Identify which cell holds the provided text, then report its [x, y] central coordinate. 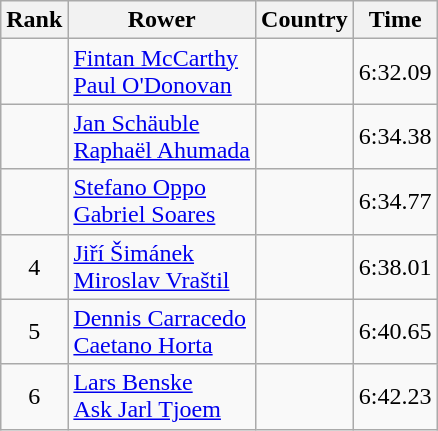
Rower [162, 20]
6:34.77 [395, 202]
6:42.23 [395, 396]
Jan SchäubleRaphaël Ahumada [162, 136]
Jiří ŠimánekMiroslav Vraštil [162, 266]
6:34.38 [395, 136]
Time [395, 20]
6:32.09 [395, 72]
5 [34, 332]
Lars BenskeAsk Jarl Tjoem [162, 396]
Country [305, 20]
Dennis CarracedoCaetano Horta [162, 332]
6:40.65 [395, 332]
6:38.01 [395, 266]
6 [34, 396]
Fintan McCarthyPaul O'Donovan [162, 72]
4 [34, 266]
Stefano OppoGabriel Soares [162, 202]
Rank [34, 20]
